Extract the [X, Y] coordinate from the center of the cell holding the provided text.  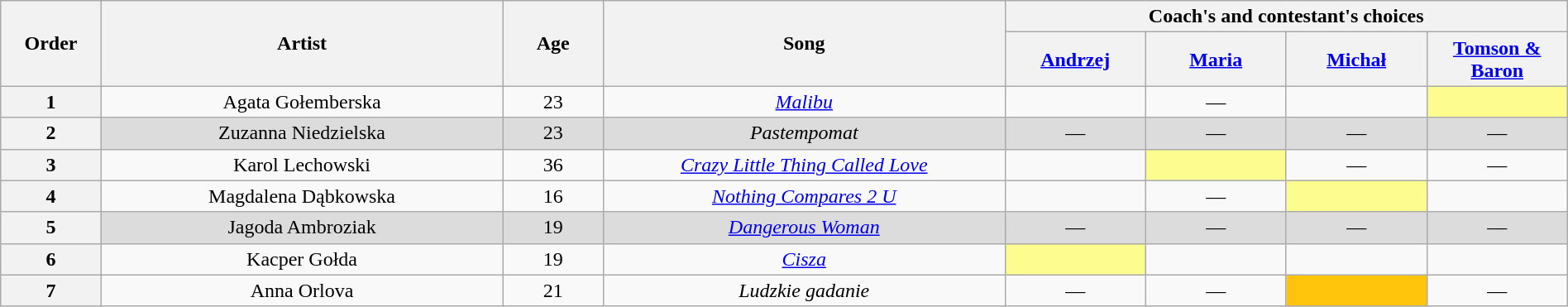
Cisza [804, 259]
21 [552, 290]
3 [51, 165]
Pastempomat [804, 133]
Song [804, 43]
Anna Orlova [302, 290]
36 [552, 165]
4 [51, 196]
Jagoda Ambroziak [302, 228]
Magdalena Dąbkowska [302, 196]
Andrzej [1075, 60]
Artist [302, 43]
Nothing Compares 2 U [804, 196]
5 [51, 228]
Dangerous Woman [804, 228]
7 [51, 290]
Michał [1356, 60]
Malibu [804, 102]
Zuzanna Niedzielska [302, 133]
Maria [1216, 60]
Coach's and contestant's choices [1286, 17]
16 [552, 196]
1 [51, 102]
Age [552, 43]
Agata Gołemberska [302, 102]
Tomson & Baron [1497, 60]
6 [51, 259]
Crazy Little Thing Called Love [804, 165]
Order [51, 43]
2 [51, 133]
Karol Lechowski [302, 165]
Kacper Gołda [302, 259]
Ludzkie gadanie [804, 290]
